Extract the [X, Y] coordinate from the center of the cell holding the provided text.  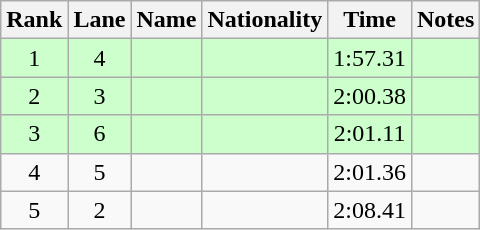
2:01.11 [370, 134]
Rank [34, 20]
Nationality [265, 20]
1 [34, 58]
Name [166, 20]
2:01.36 [370, 172]
6 [100, 134]
2:08.41 [370, 210]
1:57.31 [370, 58]
Lane [100, 20]
2:00.38 [370, 96]
Notes [445, 20]
Time [370, 20]
